Return the (X, Y) coordinate for the center point of the cell that contains the specified text.  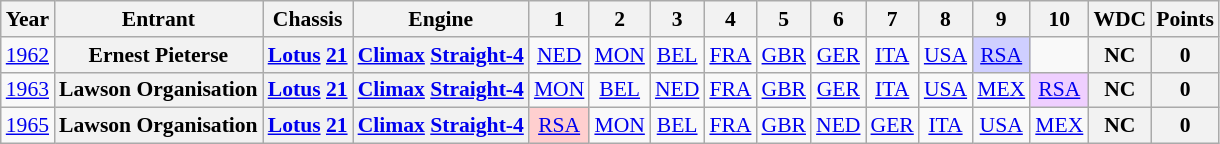
Engine (441, 19)
WDC (1120, 19)
10 (1059, 19)
1965 (28, 126)
2 (620, 19)
5 (784, 19)
1962 (28, 55)
1963 (28, 90)
Points (1185, 19)
9 (1001, 19)
Entrant (158, 19)
8 (946, 19)
4 (730, 19)
3 (677, 19)
Year (28, 19)
1 (560, 19)
7 (892, 19)
6 (838, 19)
Ernest Pieterse (158, 55)
Chassis (308, 19)
